From the cell containing the given text, extract its center point as [X, Y] coordinate. 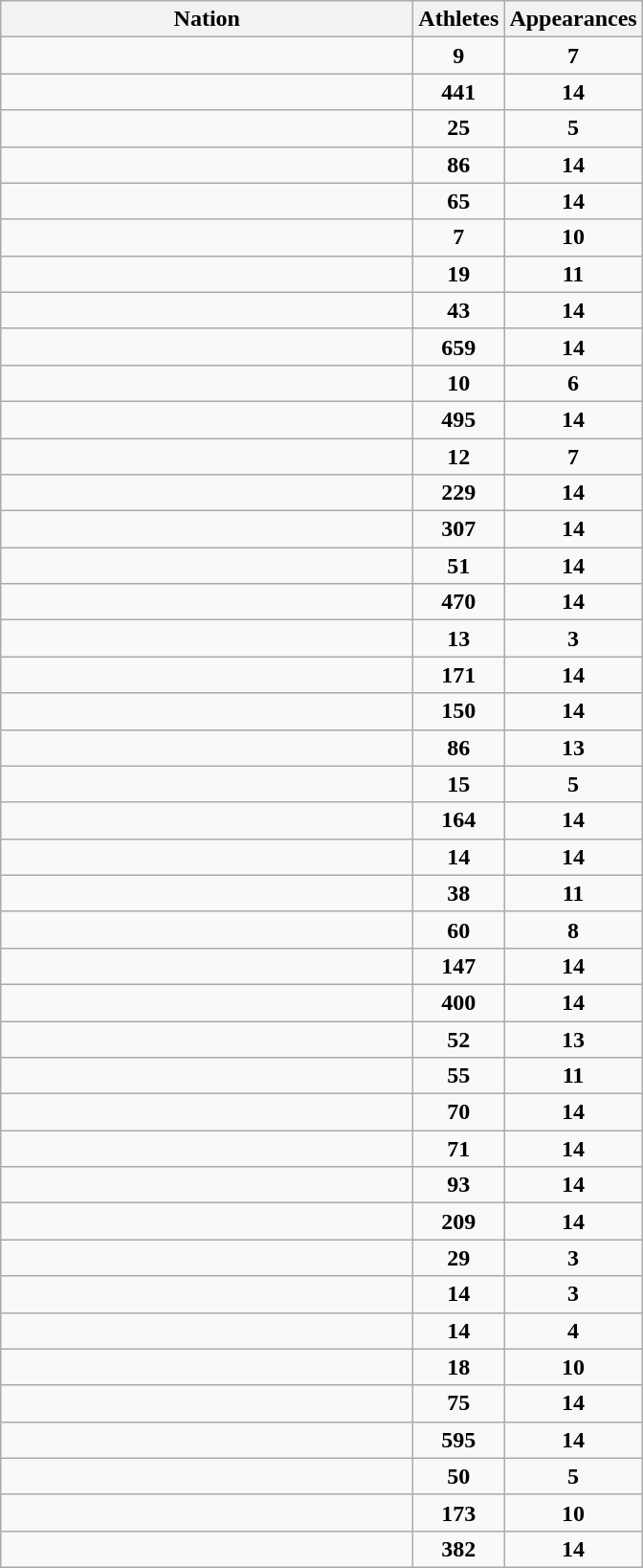
25 [459, 128]
9 [459, 56]
50 [459, 1476]
209 [459, 1221]
15 [459, 784]
18 [459, 1367]
60 [459, 930]
38 [459, 893]
382 [459, 1549]
150 [459, 711]
400 [459, 1002]
19 [459, 274]
307 [459, 529]
6 [573, 383]
229 [459, 493]
75 [459, 1403]
147 [459, 966]
Athletes [459, 19]
71 [459, 1149]
8 [573, 930]
70 [459, 1112]
441 [459, 92]
470 [459, 602]
173 [459, 1512]
12 [459, 457]
Appearances [573, 19]
65 [459, 201]
164 [459, 820]
171 [459, 675]
4 [573, 1331]
659 [459, 347]
Nation [207, 19]
93 [459, 1185]
43 [459, 310]
29 [459, 1258]
55 [459, 1076]
595 [459, 1440]
51 [459, 566]
495 [459, 419]
52 [459, 1039]
